From the cell containing the given text, extract its center point as (X, Y) coordinate. 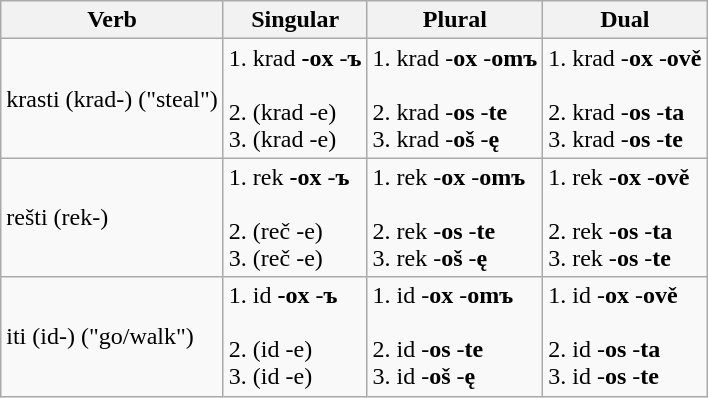
Plural (455, 20)
Verb (112, 20)
1. krad -ox -ъ2. (krad -e) 3. (krad -e) (295, 98)
Singular (295, 20)
1. rek -ox -omъ2. rek -os -te 3. rek -oš -ę (455, 218)
1. id -ox -ově2. id -os -ta 3. id -os -te (625, 336)
krasti (krad-) ("steal") (112, 98)
rešti (rek-) (112, 218)
iti (id-) ("go/walk") (112, 336)
1. id -ox -ъ2. (id -e) 3. (id -e) (295, 336)
1. id -ox -omъ2. id -os -te 3. id -oš -ę (455, 336)
1. rek -ox -ově2. rek -os -ta 3. rek -os -te (625, 218)
1. rek -ox -ъ2. (reč -e) 3. (reč -e) (295, 218)
1. krad -ox -omъ2. krad -os -te 3. krad -oš -ę (455, 98)
Dual (625, 20)
1. krad -ox -ově2. krad -os -ta 3. krad -os -te (625, 98)
